Extract the (x, y) coordinate from the center of the cell holding the provided text.  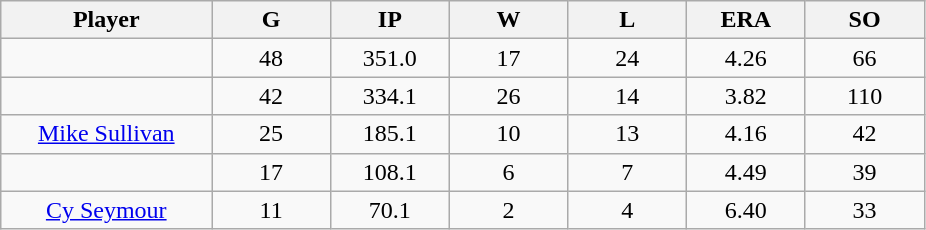
10 (508, 134)
6 (508, 172)
26 (508, 96)
39 (864, 172)
108.1 (390, 172)
SO (864, 20)
W (508, 20)
4.26 (746, 58)
48 (272, 58)
33 (864, 210)
11 (272, 210)
G (272, 20)
66 (864, 58)
Player (106, 20)
IP (390, 20)
4.49 (746, 172)
110 (864, 96)
334.1 (390, 96)
ERA (746, 20)
24 (628, 58)
25 (272, 134)
Mike Sullivan (106, 134)
185.1 (390, 134)
13 (628, 134)
4.16 (746, 134)
7 (628, 172)
351.0 (390, 58)
Cy Seymour (106, 210)
4 (628, 210)
14 (628, 96)
2 (508, 210)
3.82 (746, 96)
6.40 (746, 210)
L (628, 20)
70.1 (390, 210)
